Determine the [X, Y] coordinate at the center of the cell enclosing the given text.  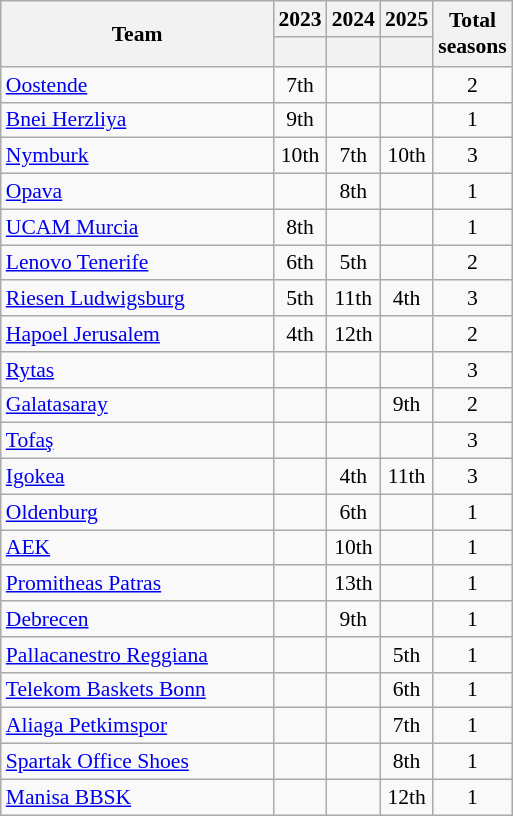
2023 [300, 19]
Opava [138, 192]
Galatasaray [138, 405]
Igokea [138, 477]
Totalseasons [472, 34]
Lenovo Tenerife [138, 263]
Telekom Baskets Bonn [138, 690]
Aliaga Petkimspor [138, 726]
Debrecen [138, 619]
Nymburk [138, 156]
Oldenburg [138, 512]
2025 [406, 19]
Bnei Herzliya [138, 120]
Oostende [138, 85]
Rytas [138, 370]
Riesen Ludwigsburg [138, 299]
Pallacanestro Reggiana [138, 655]
AEK [138, 548]
Team [138, 34]
Manisa BBSK [138, 797]
Spartak Office Shoes [138, 762]
Hapoel Jerusalem [138, 334]
13th [354, 584]
UCAM Murcia [138, 227]
Promitheas Patras [138, 584]
2024 [354, 19]
Tofaş [138, 441]
